Search for the cell housing the specified text and yield its (X, Y) center coordinate. 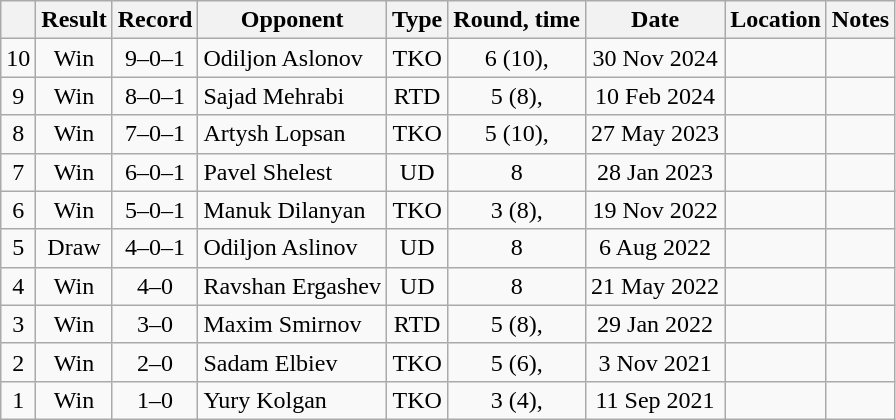
5 (18, 248)
Odiljon Aslonov (292, 58)
1–0 (155, 400)
19 Nov 2022 (656, 210)
6–0–1 (155, 172)
Opponent (292, 20)
5 (10), (517, 134)
5 (6), (517, 362)
2–0 (155, 362)
Sadam Elbiev (292, 362)
4 (18, 286)
3 (8), (517, 210)
Maxim Smirnov (292, 324)
21 May 2022 (656, 286)
Draw (74, 248)
8–0–1 (155, 96)
Odiljon Aslinov (292, 248)
6 (18, 210)
Date (656, 20)
Notes (860, 20)
Manuk Dilanyan (292, 210)
Round, time (517, 20)
Artysh Lopsan (292, 134)
Record (155, 20)
3 (4), (517, 400)
11 Sep 2021 (656, 400)
Yury Kolgan (292, 400)
10 (18, 58)
Result (74, 20)
Ravshan Ergashev (292, 286)
Type (418, 20)
7 (18, 172)
29 Jan 2022 (656, 324)
Pavel Shelest (292, 172)
Sajad Mehrabi (292, 96)
9 (18, 96)
10 Feb 2024 (656, 96)
30 Nov 2024 (656, 58)
3 Nov 2021 (656, 362)
3–0 (155, 324)
1 (18, 400)
9–0–1 (155, 58)
7–0–1 (155, 134)
28 Jan 2023 (656, 172)
5–0–1 (155, 210)
2 (18, 362)
6 (10), (517, 58)
3 (18, 324)
Location (776, 20)
6 Aug 2022 (656, 248)
4–0–1 (155, 248)
4–0 (155, 286)
27 May 2023 (656, 134)
